Determine the (x, y) coordinate at the center of the cell enclosing the given text.  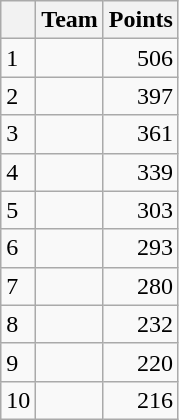
5 (18, 210)
2 (18, 96)
1 (18, 58)
Points (140, 20)
216 (140, 400)
232 (140, 324)
280 (140, 286)
361 (140, 134)
220 (140, 362)
397 (140, 96)
339 (140, 172)
506 (140, 58)
6 (18, 248)
9 (18, 362)
7 (18, 286)
8 (18, 324)
Team (70, 20)
303 (140, 210)
10 (18, 400)
293 (140, 248)
4 (18, 172)
3 (18, 134)
